Extract the [X, Y] coordinate from the center of the cell holding the provided text.  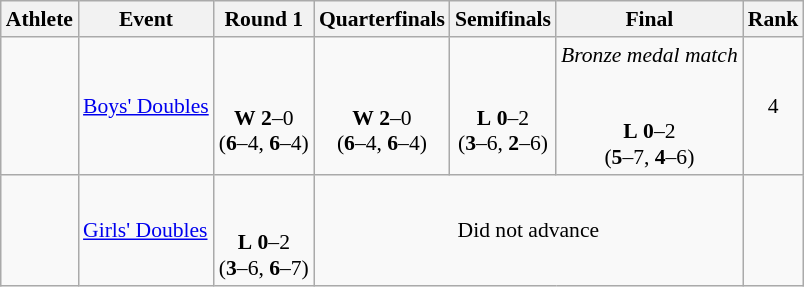
Final [650, 19]
L 0–2 (3–6, 6–7) [264, 230]
Athlete [40, 19]
Bronze medal matchL 0–2 (5–7, 4–6) [650, 106]
Girls' Doubles [146, 230]
L 0–2 (3–6, 2–6) [503, 106]
Did not advance [528, 230]
Rank [774, 19]
Boys' Doubles [146, 106]
Event [146, 19]
Quarterfinals [382, 19]
Semifinals [503, 19]
4 [774, 106]
Round 1 [264, 19]
